Extract the (X, Y) coordinate from the center of the cell holding the provided text.  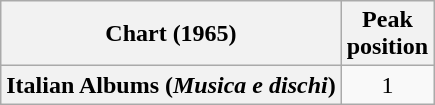
Chart (1965) (171, 34)
1 (387, 85)
Peakposition (387, 34)
Italian Albums (Musica e dischi) (171, 85)
